Scan for the cell matching the given text and deliver its [x, y] coordinate at center. 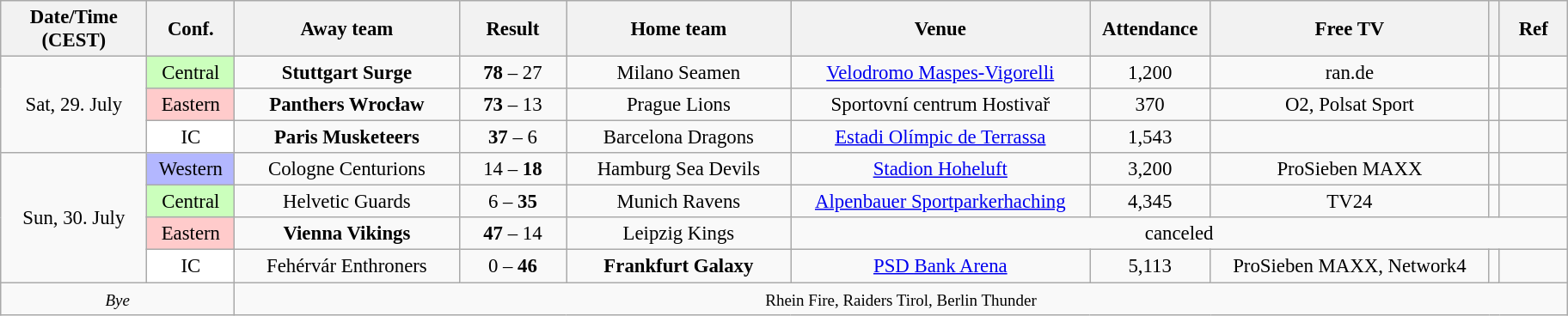
ran.de [1350, 73]
14 – 18 [512, 169]
Rhein Fire, Raiders Tirol, Berlin Thunder [901, 299]
Sun, 30. July [74, 217]
O2, Polsat Sport [1350, 105]
canceled [1179, 234]
47 – 14 [512, 234]
Helvetic Guards [347, 202]
5,113 [1150, 266]
PSD Bank Arena [940, 266]
78 – 27 [512, 73]
6 – 35 [512, 202]
Result [512, 29]
Leipzig Kings [679, 234]
Barcelona Dragons [679, 137]
0 – 46 [512, 266]
Sat, 29. July [74, 105]
Free TV [1350, 29]
3,200 [1150, 169]
Attendance [1150, 29]
Paris Musketeers [347, 137]
Cologne Centurions [347, 169]
Bye [118, 299]
Fehérvár Enthroners [347, 266]
1,200 [1150, 73]
Sportovní centrum Hostivař [940, 105]
Panthers Wrocław [347, 105]
37 – 6 [512, 137]
Munich Ravens [679, 202]
Venue [940, 29]
Alpenbauer Sportparkerhaching [940, 202]
4,345 [1150, 202]
Western [191, 169]
Conf. [191, 29]
Vienna Vikings [347, 234]
Hamburg Sea Devils [679, 169]
ProSieben MAXX, Network4 [1350, 266]
Stadion Hoheluft [940, 169]
Velodromo Maspes-Vigorelli [940, 73]
Estadi Olímpic de Terrassa [940, 137]
370 [1150, 105]
Prague Lions [679, 105]
1,543 [1150, 137]
Milano Seamen [679, 73]
Stuttgart Surge [347, 73]
ProSieben MAXX [1350, 169]
TV24 [1350, 202]
73 – 13 [512, 105]
Away team [347, 29]
Date/Time (CEST) [74, 29]
Home team [679, 29]
Ref [1534, 29]
Frankfurt Galaxy [679, 266]
